For the text-containing cell, return its midpoint in (x, y) coordinate format. 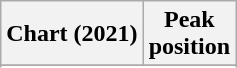
Chart (2021) (72, 34)
Peakposition (189, 34)
